Return the (x, y) coordinate for the center point of the cell that contains the specified text.  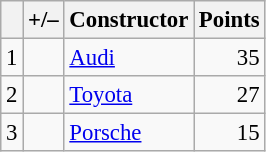
1 (12, 58)
Constructor (129, 20)
2 (12, 95)
27 (230, 95)
Toyota (129, 95)
+/– (44, 20)
35 (230, 58)
15 (230, 133)
Points (230, 20)
Audi (129, 58)
3 (12, 133)
Porsche (129, 133)
